From the cell containing the given text, extract its center point as (X, Y) coordinate. 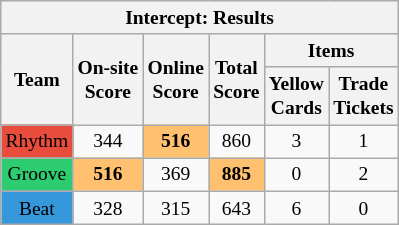
Yellow Cards (296, 96)
Total Score (236, 80)
885 (236, 174)
On-site Score (108, 80)
Beat (37, 208)
315 (176, 208)
Trade Tickets (364, 96)
369 (176, 174)
Rhythm (37, 142)
3 (296, 142)
Items (331, 50)
344 (108, 142)
Online Score (176, 80)
Intercept: Results (200, 18)
6 (296, 208)
1 (364, 142)
Team (37, 80)
643 (236, 208)
860 (236, 142)
Groove (37, 174)
328 (108, 208)
2 (364, 174)
